Extract the (x, y) coordinate from the center of the cell holding the provided text.  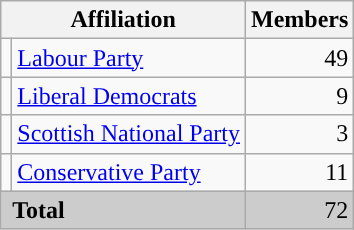
Labour Party (129, 58)
Affiliation (124, 20)
Conservative Party (129, 172)
72 (300, 210)
Members (300, 20)
Total (124, 210)
Liberal Democrats (129, 96)
49 (300, 58)
Scottish National Party (129, 134)
3 (300, 134)
11 (300, 172)
9 (300, 96)
